Determine the (X, Y) coordinate at the center of the cell enclosing the given text.  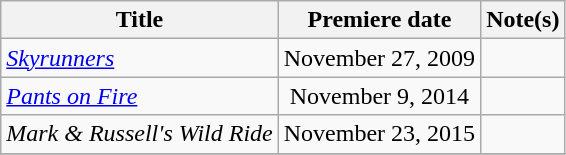
November 27, 2009 (379, 58)
Premiere date (379, 20)
Skyrunners (140, 58)
Title (140, 20)
Mark & Russell's Wild Ride (140, 134)
November 23, 2015 (379, 134)
Note(s) (523, 20)
Pants on Fire (140, 96)
November 9, 2014 (379, 96)
